Pinpoint the cell where the given text exists, returning its [X, Y] midpoint coordinate. 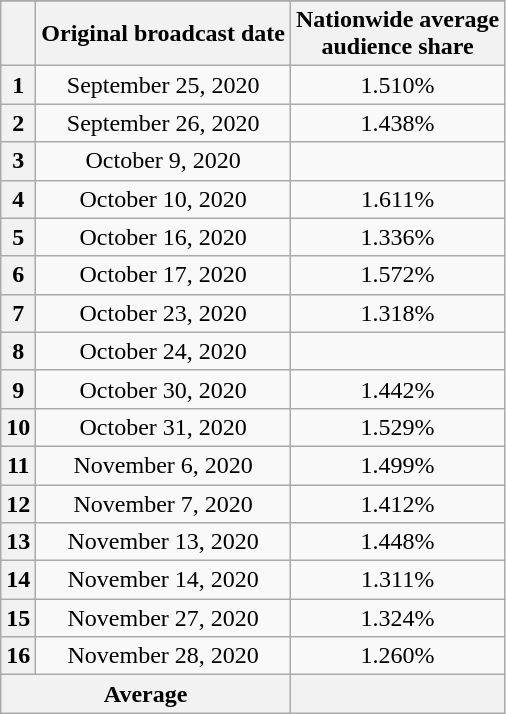
November 14, 2020 [164, 580]
14 [18, 580]
1.311% [397, 580]
2 [18, 123]
November 13, 2020 [164, 542]
November 28, 2020 [164, 656]
10 [18, 427]
November 7, 2020 [164, 503]
1.611% [397, 199]
11 [18, 465]
8 [18, 351]
1.499% [397, 465]
1.572% [397, 275]
1.336% [397, 237]
October 24, 2020 [164, 351]
October 10, 2020 [164, 199]
October 23, 2020 [164, 313]
September 26, 2020 [164, 123]
1.438% [397, 123]
Original broadcast date [164, 34]
7 [18, 313]
November 27, 2020 [164, 618]
Nationwide averageaudience share [397, 34]
1.442% [397, 389]
3 [18, 161]
13 [18, 542]
1.324% [397, 618]
October 31, 2020 [164, 427]
1.412% [397, 503]
1.510% [397, 85]
16 [18, 656]
1.318% [397, 313]
1.260% [397, 656]
6 [18, 275]
15 [18, 618]
November 6, 2020 [164, 465]
1.448% [397, 542]
12 [18, 503]
October 17, 2020 [164, 275]
Average [146, 694]
October 16, 2020 [164, 237]
5 [18, 237]
9 [18, 389]
September 25, 2020 [164, 85]
4 [18, 199]
1 [18, 85]
1.529% [397, 427]
October 30, 2020 [164, 389]
October 9, 2020 [164, 161]
